Return the [x, y] coordinate for the center point of the cell that contains the specified text.  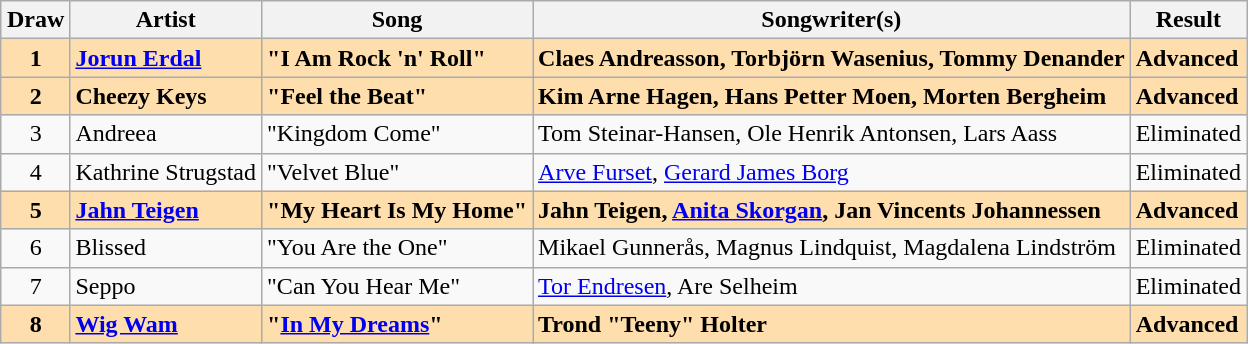
Blissed [166, 248]
Kathrine Strugstad [166, 172]
Trond "Teeny" Holter [832, 324]
Kim Arne Hagen, Hans Petter Moen, Morten Bergheim [832, 96]
"Can You Hear Me" [398, 286]
Arve Furset, Gerard James Borg [832, 172]
3 [35, 134]
4 [35, 172]
8 [35, 324]
Songwriter(s) [832, 20]
Wig Wam [166, 324]
Jahn Teigen, Anita Skorgan, Jan Vincents Johannessen [832, 210]
Jahn Teigen [166, 210]
2 [35, 96]
"Kingdom Come" [398, 134]
Song [398, 20]
Claes Andreasson, Torbjörn Wasenius, Tommy Denander [832, 58]
Jorun Erdal [166, 58]
Seppo [166, 286]
"Feel the Beat" [398, 96]
Artist [166, 20]
Draw [35, 20]
Tor Endresen, Are Selheim [832, 286]
7 [35, 286]
"I Am Rock 'n' Roll" [398, 58]
"My Heart Is My Home" [398, 210]
"In My Dreams" [398, 324]
"Velvet Blue" [398, 172]
"You Are the One" [398, 248]
Result [1188, 20]
5 [35, 210]
Andreea [166, 134]
Cheezy Keys [166, 96]
Tom Steinar-Hansen, Ole Henrik Antonsen, Lars Aass [832, 134]
6 [35, 248]
Mikael Gunnerås, Magnus Lindquist, Magdalena Lindström [832, 248]
1 [35, 58]
